For the text-containing cell, return its midpoint in (X, Y) coordinate format. 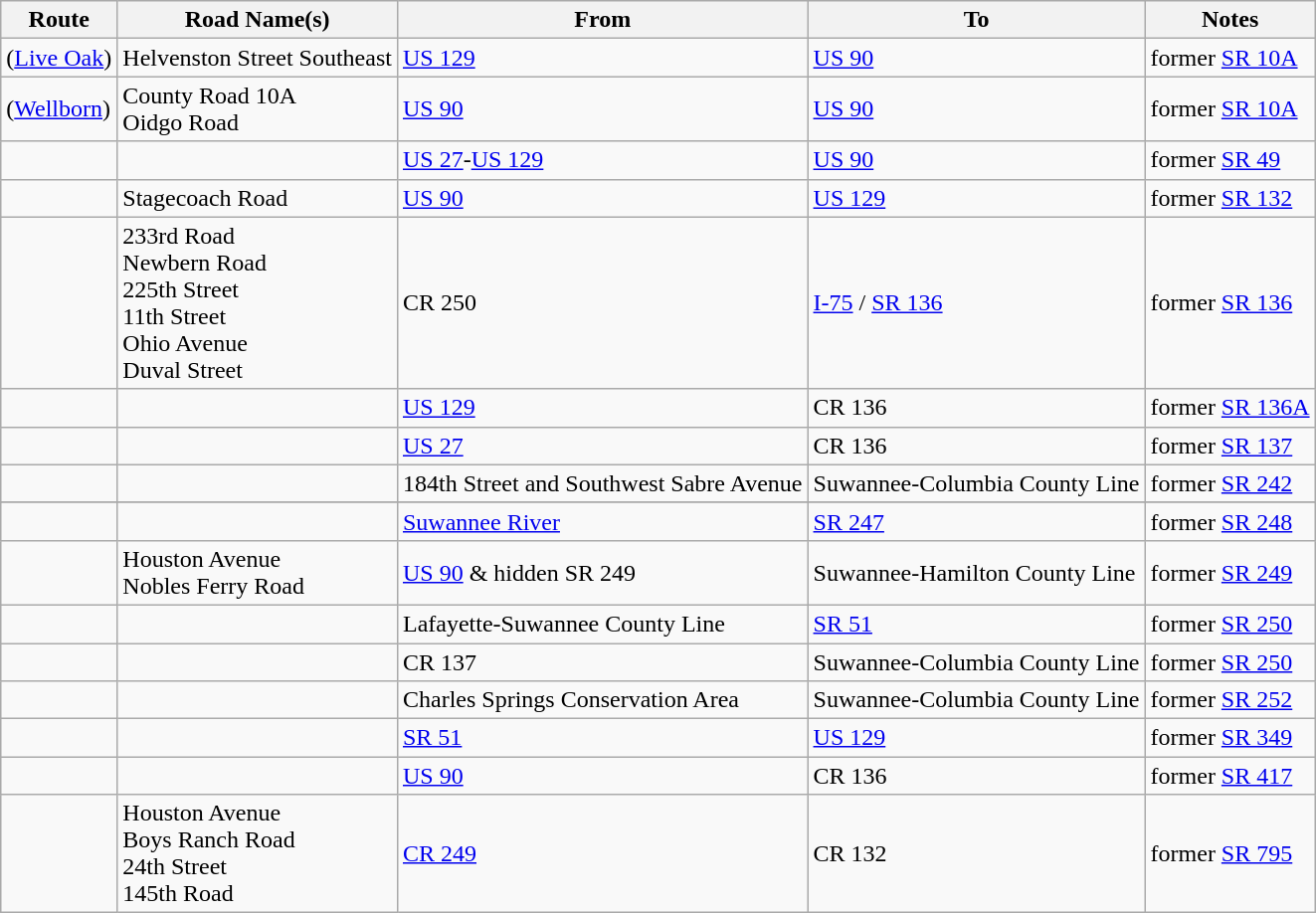
Suwannee River (603, 521)
former SR 248 (1229, 521)
Helvenston Street Southeast (258, 58)
Road Name(s) (258, 20)
County Road 10AOidgo Road (258, 109)
Houston AvenueBoys Ranch Road24th Street145th Road (258, 853)
SR 247 (977, 521)
CR 249 (603, 853)
Houston AvenueNobles Ferry Road (258, 573)
Suwannee-Hamilton County Line (977, 573)
former SR 249 (1229, 573)
former SR 132 (1229, 198)
CR 137 (603, 661)
former SR 136 (1229, 302)
US 90 & hidden SR 249 (603, 573)
former SR 795 (1229, 853)
CR 250 (603, 302)
former SR 242 (1229, 483)
I-75 / SR 136 (977, 302)
US 27-US 129 (603, 160)
233rd RoadNewbern Road225th Street11th StreetOhio AvenueDuval Street (258, 302)
former SR 49 (1229, 160)
Route (60, 20)
former SR 252 (1229, 700)
former SR 136A (1229, 408)
184th Street and Southwest Sabre Avenue (603, 483)
former SR 417 (1229, 776)
To (977, 20)
Stagecoach Road (258, 198)
(Live Oak) (60, 58)
(Wellborn) (60, 109)
former SR 137 (1229, 446)
From (603, 20)
US 27 (603, 446)
CR 132 (977, 853)
former SR 349 (1229, 738)
Notes (1229, 20)
Lafayette-Suwannee County Line (603, 624)
Charles Springs Conservation Area (603, 700)
